Return the (X, Y) coordinate for the center point of the cell that contains the specified text.  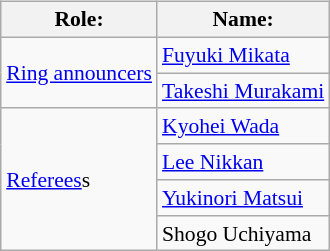
Role: (79, 20)
Yukinori Matsui (243, 198)
Shogo Uchiyama (243, 233)
Takeshi Murakami (243, 91)
Name: (243, 20)
Lee Nikkan (243, 162)
Ring announcers (79, 72)
Fuyuki Mikata (243, 55)
Kyohei Wada (243, 126)
Refereess (79, 179)
